For the text-containing cell, return its midpoint in (x, y) coordinate format. 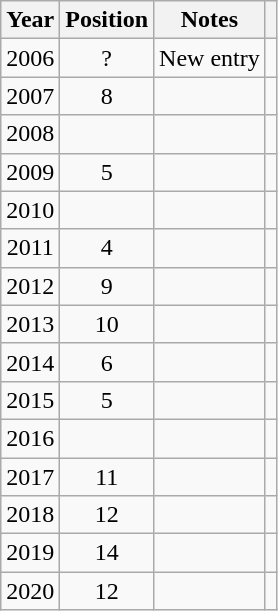
6 (107, 362)
2011 (30, 248)
2016 (30, 438)
4 (107, 248)
2006 (30, 58)
11 (107, 477)
2019 (30, 553)
Position (107, 20)
2014 (30, 362)
8 (107, 96)
2010 (30, 210)
2017 (30, 477)
2012 (30, 286)
2007 (30, 96)
2008 (30, 134)
14 (107, 553)
New entry (210, 58)
10 (107, 324)
Year (30, 20)
2013 (30, 324)
2018 (30, 515)
Notes (210, 20)
2015 (30, 400)
2020 (30, 591)
9 (107, 286)
? (107, 58)
2009 (30, 172)
